Output the (x, y) coordinate of the center of the cell containing the given text.  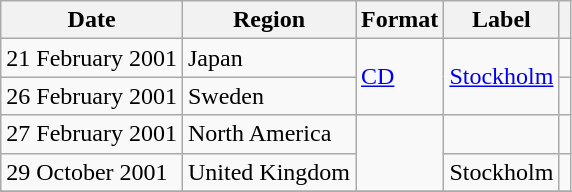
26 February 2001 (92, 96)
29 October 2001 (92, 172)
Label (502, 20)
Sweden (268, 96)
North America (268, 134)
Date (92, 20)
CD (400, 77)
Format (400, 20)
Region (268, 20)
21 February 2001 (92, 58)
United Kingdom (268, 172)
27 February 2001 (92, 134)
Japan (268, 58)
